Scan for the cell matching the given text and deliver its (x, y) coordinate at center. 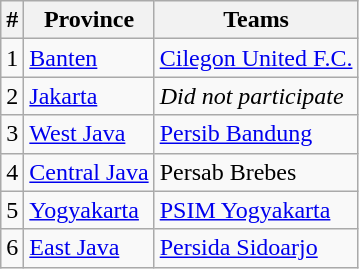
3 (12, 134)
Yogyakarta (89, 210)
Banten (89, 58)
Cilegon United F.C. (256, 58)
Central Java (89, 172)
2 (12, 96)
Teams (256, 20)
6 (12, 248)
5 (12, 210)
Did not participate (256, 96)
PSIM Yogyakarta (256, 210)
Persib Bandung (256, 134)
Persab Brebes (256, 172)
Province (89, 20)
Jakarta (89, 96)
# (12, 20)
1 (12, 58)
Persida Sidoarjo (256, 248)
East Java (89, 248)
West Java (89, 134)
4 (12, 172)
